Provide the [X, Y] coordinate of the cell's center where the given text is located.  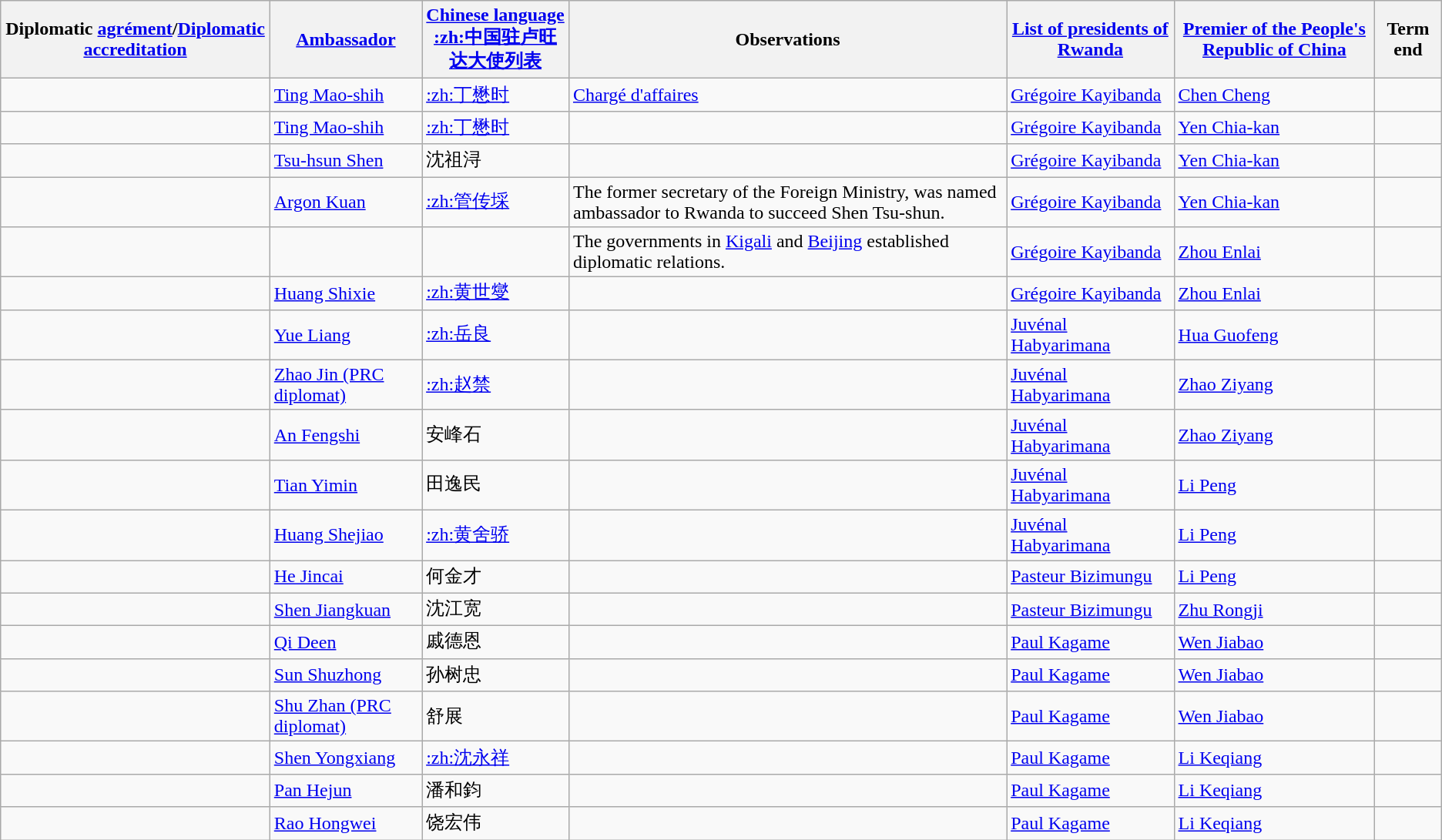
An Fengshi [345, 434]
田逸民 [496, 485]
Tsu-hsun Shen [345, 160]
潘和鈞 [496, 790]
Huang Shixie [345, 294]
舒展 [496, 716]
:zh:岳良 [496, 334]
:zh:沈永祥 [496, 758]
沈江宽 [496, 610]
Shen Jiangkuan [345, 610]
Ambassador [345, 40]
Pan Hejun [345, 790]
Qi Deen [345, 642]
:zh:管传埰 [496, 202]
Zhao Jin (PRC diplomat) [345, 385]
Term end [1408, 40]
戚德恩 [496, 642]
The governments in Kigali and Beijing established diplomatic relations. [787, 253]
Chinese language:zh:中国驻卢旺达大使列表 [496, 40]
Shu Zhan (PRC diplomat) [345, 716]
Observations [787, 40]
饶宏伟 [496, 824]
沈祖浔 [496, 160]
He Jincai [345, 577]
Zhu Rongji [1274, 610]
安峰石 [496, 434]
何金才 [496, 577]
List of presidents of Rwanda [1091, 40]
Hua Guofeng [1274, 334]
Sun Shuzhong [345, 674]
孙树忠 [496, 674]
Argon Kuan [345, 202]
Diplomatic agrément/Diplomatic accreditation [136, 40]
Yue Liang [345, 334]
:zh:黄世燮 [496, 294]
Shen Yongxiang [345, 758]
Chargé d'affaires [787, 95]
Chen Cheng [1274, 95]
Premier of the People's Republic of China [1274, 40]
:zh:赵禁 [496, 385]
Huang Shejiao [345, 534]
:zh:黄舍骄 [496, 534]
The former secretary of the Foreign Ministry, was named ambassador to Rwanda to succeed Shen Tsu-shun. [787, 202]
Tian Yimin [345, 485]
Rao Hongwei [345, 824]
